From the cell containing the given text, extract its center point as [x, y] coordinate. 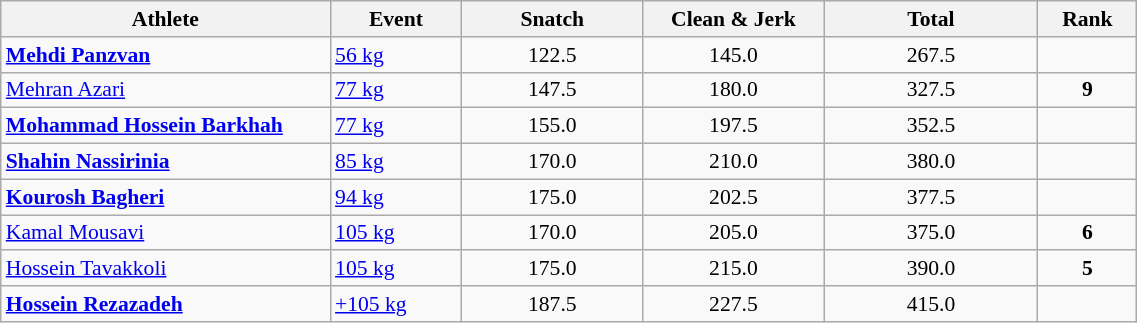
390.0 [931, 269]
Shahin Nassirinia [166, 162]
Hossein Tavakkoli [166, 269]
122.5 [552, 55]
267.5 [931, 55]
155.0 [552, 126]
Mehdi Panzvan [166, 55]
Kourosh Bagheri [166, 197]
205.0 [734, 233]
Mohammad Hossein Barkhah [166, 126]
Event [396, 19]
187.5 [552, 304]
352.5 [931, 126]
Hossein Rezazadeh [166, 304]
145.0 [734, 55]
377.5 [931, 197]
Clean & Jerk [734, 19]
56 kg [396, 55]
Total [931, 19]
202.5 [734, 197]
197.5 [734, 126]
227.5 [734, 304]
85 kg [396, 162]
375.0 [931, 233]
147.5 [552, 90]
Snatch [552, 19]
180.0 [734, 90]
Athlete [166, 19]
Kamal Mousavi [166, 233]
327.5 [931, 90]
415.0 [931, 304]
Rank [1088, 19]
5 [1088, 269]
6 [1088, 233]
215.0 [734, 269]
94 kg [396, 197]
+105 kg [396, 304]
210.0 [734, 162]
9 [1088, 90]
380.0 [931, 162]
Mehran Azari [166, 90]
